Detect which cell encompasses the target text, then output its [x, y] center coordinate. 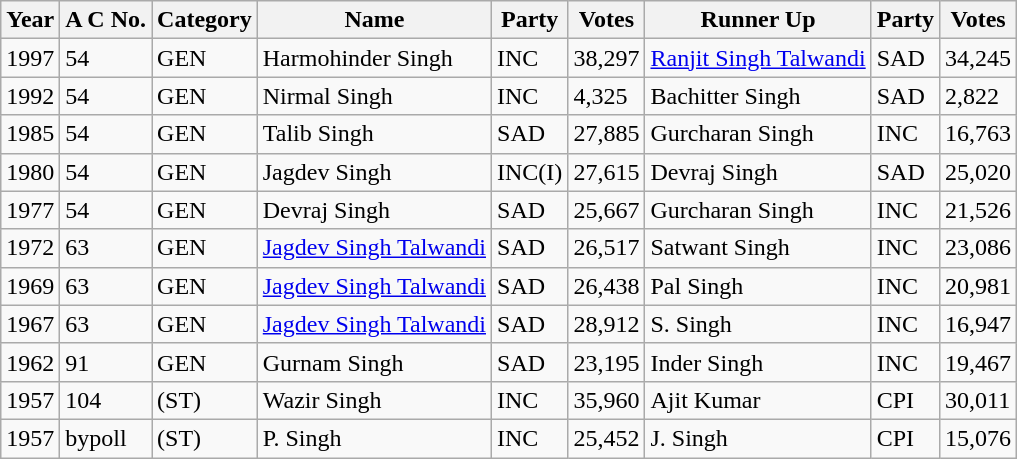
Bachitter Singh [758, 96]
27,885 [606, 134]
2,822 [978, 96]
1972 [30, 248]
INC(I) [530, 172]
A C No. [106, 20]
1967 [30, 324]
Talib Singh [374, 134]
1969 [30, 286]
bypoll [106, 438]
28,912 [606, 324]
26,517 [606, 248]
1962 [30, 362]
91 [106, 362]
26,438 [606, 286]
S. Singh [758, 324]
Harmohinder Singh [374, 58]
20,981 [978, 286]
1985 [30, 134]
1997 [30, 58]
Jagdev Singh [374, 172]
25,667 [606, 210]
Ranjit Singh Talwandi [758, 58]
Gurnam Singh [374, 362]
Category [205, 20]
Name [374, 20]
38,297 [606, 58]
Year [30, 20]
Nirmal Singh [374, 96]
1980 [30, 172]
Ajit Kumar [758, 400]
19,467 [978, 362]
16,947 [978, 324]
1992 [30, 96]
P. Singh [374, 438]
Satwant Singh [758, 248]
16,763 [978, 134]
104 [106, 400]
35,960 [606, 400]
1977 [30, 210]
25,020 [978, 172]
Runner Up [758, 20]
21,526 [978, 210]
Wazir Singh [374, 400]
27,615 [606, 172]
4,325 [606, 96]
15,076 [978, 438]
30,011 [978, 400]
Inder Singh [758, 362]
34,245 [978, 58]
25,452 [606, 438]
Pal Singh [758, 286]
23,195 [606, 362]
J. Singh [758, 438]
23,086 [978, 248]
